Find where the given text appears and provide that cell's center as (x, y) coordinate. 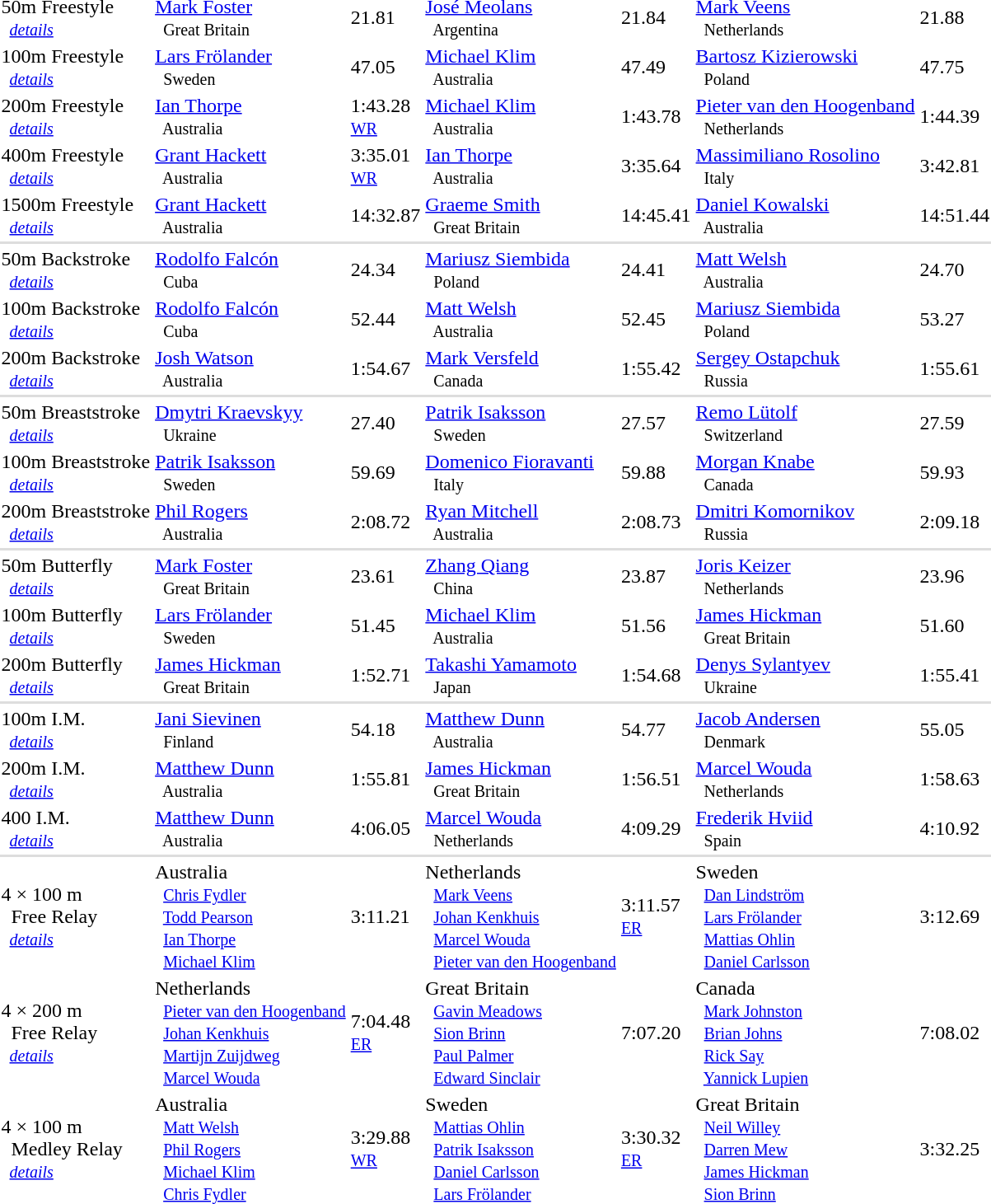
200m Freestyle details (76, 117)
2:09.18 (955, 522)
100m Backstroke details (76, 320)
1:56.51 (656, 780)
7:04.48 ER (386, 1033)
Bartosz Kizierowski Poland (806, 68)
4:10.92 (955, 829)
55.05 (955, 730)
1:44.39 (955, 117)
100m Butterfly details (76, 626)
Morgan Knabe Canada (806, 473)
1:43.28 WR (386, 117)
Daniel Kowalski Australia (806, 216)
52.44 (386, 320)
Graeme Smith Great Britain (521, 216)
Denys Sylantyev Ukraine (806, 676)
54.77 (656, 730)
2:08.73 (656, 522)
50m Breaststroke details (76, 424)
7:07.20 (656, 1033)
51.45 (386, 626)
27.59 (955, 424)
14:32.87 (386, 216)
100m Breaststroke details (76, 473)
23.61 (386, 577)
24.34 (386, 270)
4:09.29 (656, 829)
Domenico Fioravanti Italy (521, 473)
Sweden Dan Lindström Lars Frölander Mattias Ohlin Daniel Carlsson (806, 916)
400m Freestyle details (76, 166)
Dmitri Komornikov Russia (806, 522)
400 I.M. details (76, 829)
1:58.63 (955, 780)
Massimiliano Rosolino Italy (806, 166)
1:52.71 (386, 676)
59.88 (656, 473)
4:06.05 (386, 829)
23.96 (955, 577)
3:35.01 WR (386, 166)
Remo Lütolf Switzerland (806, 424)
24.70 (955, 270)
47.49 (656, 68)
3:42.81 (955, 166)
Great Britain Gavin Meadows Sion Brinn Paul Palmer Edward Sinclair (521, 1033)
4 × 100 m Free Relay details (76, 916)
200m I.M. details (76, 780)
52.45 (656, 320)
14:51.44 (955, 216)
Netherlands Pieter van den Hoogenband Johan Kenkhuis Martijn Zuijdweg Marcel Wouda (250, 1033)
Mark Versfeld Canada (521, 369)
200m Backstroke details (76, 369)
Dmytri Kraevskyy Ukraine (250, 424)
Pieter van den Hoogenband Netherlands (806, 117)
1:55.61 (955, 369)
Sergey Ostapchuk Russia (806, 369)
27.57 (656, 424)
3:12.69 (955, 916)
Canada Mark Johnston Brian Johns Rick Say Yannick Lupien (806, 1033)
59.93 (955, 473)
24.41 (656, 270)
59.69 (386, 473)
Australia Chris Fydler Todd Pearson Ian Thorpe Michael Klim (250, 916)
47.05 (386, 68)
1:43.78 (656, 117)
1:54.67 (386, 369)
Netherlands Mark Veens Johan Kenkhuis Marcel Wouda Pieter van den Hoogenband (521, 916)
Jani Sievinen Finland (250, 730)
27.40 (386, 424)
23.87 (656, 577)
47.75 (955, 68)
Joris Keizer Netherlands (806, 577)
53.27 (955, 320)
2:08.72 (386, 522)
Josh Watson Australia (250, 369)
54.18 (386, 730)
200m Butterfly details (76, 676)
3:11.21 (386, 916)
7:08.02 (955, 1033)
1:55.81 (386, 780)
Phil Rogers Australia (250, 522)
50m Butterfly details (76, 577)
Zhang Qiang China (521, 577)
51.56 (656, 626)
100m Freestyle details (76, 68)
100m I.M. details (76, 730)
51.60 (955, 626)
50m Backstroke details (76, 270)
4 × 200 m Free Relay details (76, 1033)
Ryan Mitchell Australia (521, 522)
1:55.42 (656, 369)
3:35.64 (656, 166)
Mark Foster Great Britain (250, 577)
1:54.68 (656, 676)
14:45.41 (656, 216)
Frederik Hviid Spain (806, 829)
Takashi Yamamoto Japan (521, 676)
200m Breaststroke details (76, 522)
1:55.41 (955, 676)
1500m Freestyle details (76, 216)
Jacob Andersen Denmark (806, 730)
3:11.57 ER (656, 916)
